Capture the cell that displays the provided text and extract its (x, y) central coordinate. 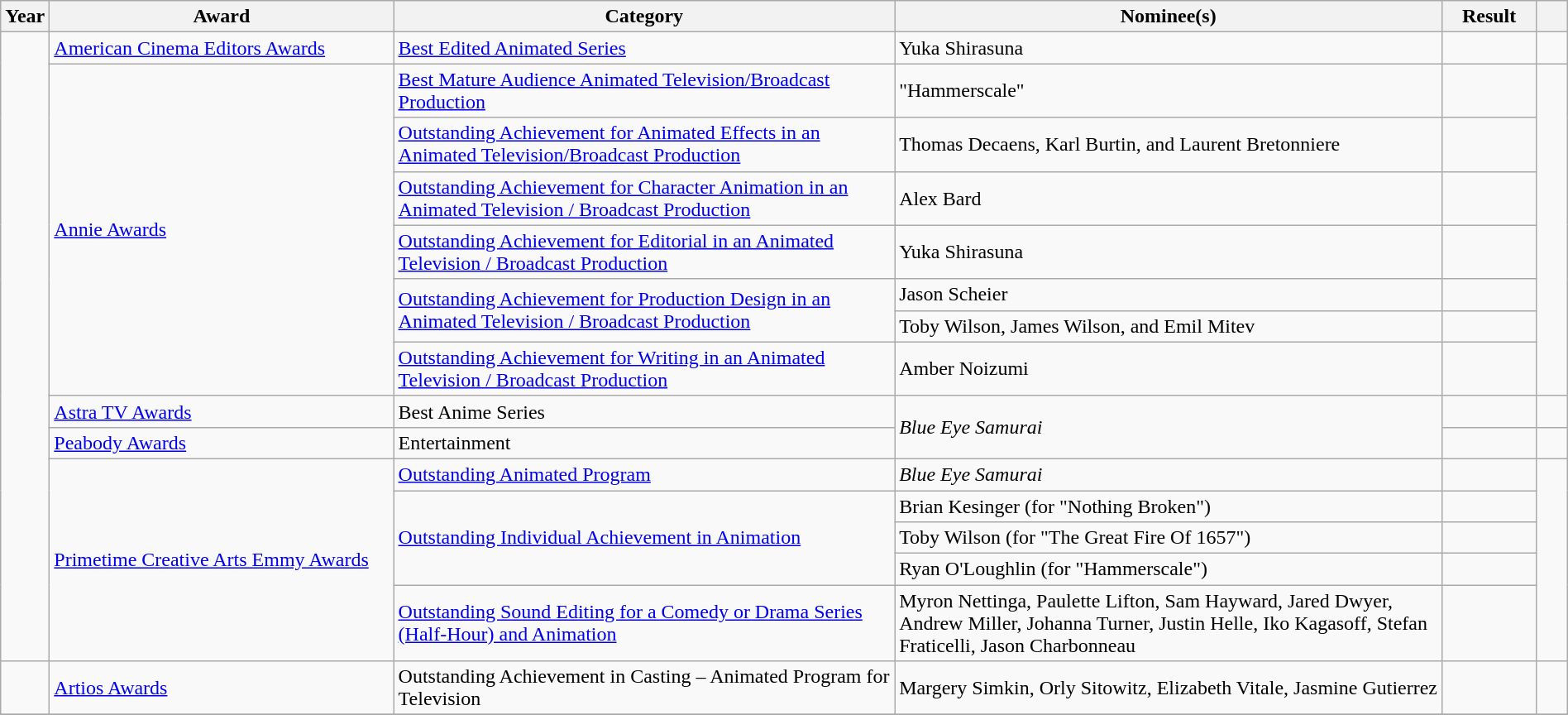
"Hammerscale" (1169, 91)
Toby Wilson, James Wilson, and Emil Mitev (1169, 326)
Entertainment (644, 443)
Thomas Decaens, Karl Burtin, and Laurent Bretonniere (1169, 144)
Peabody Awards (222, 443)
Result (1489, 17)
Award (222, 17)
Primetime Creative Arts Emmy Awards (222, 559)
Toby Wilson (for "The Great Fire Of 1657") (1169, 538)
Astra TV Awards (222, 411)
Year (25, 17)
Artios Awards (222, 689)
Amber Noizumi (1169, 369)
Category (644, 17)
American Cinema Editors Awards (222, 48)
Brian Kesinger (for "Nothing Broken") (1169, 506)
Outstanding Achievement in Casting – Animated Program for Television (644, 689)
Outstanding Individual Achievement in Animation (644, 537)
Best Edited Animated Series (644, 48)
Alex Bard (1169, 199)
Outstanding Animated Program (644, 474)
Ryan O'Loughlin (for "Hammerscale") (1169, 569)
Outstanding Achievement for Character Animation in an Animated Television / Broadcast Production (644, 199)
Best Mature Audience Animated Television/Broadcast Production (644, 91)
Outstanding Achievement for Writing in an Animated Television / Broadcast Production (644, 369)
Outstanding Sound Editing for a Comedy or Drama Series (Half-Hour) and Animation (644, 623)
Nominee(s) (1169, 17)
Outstanding Achievement for Production Design in an Animated Television / Broadcast Production (644, 310)
Annie Awards (222, 230)
Margery Simkin, Orly Sitowitz, Elizabeth Vitale, Jasmine Gutierrez (1169, 689)
Best Anime Series (644, 411)
Outstanding Achievement for Editorial in an Animated Television / Broadcast Production (644, 252)
Jason Scheier (1169, 295)
Outstanding Achievement for Animated Effects in an Animated Television/Broadcast Production (644, 144)
